Find where the given text appears and provide that cell's center as [x, y] coordinate. 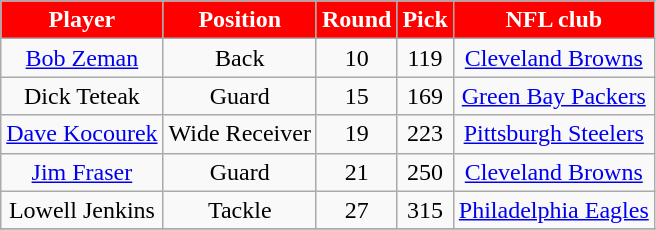
250 [425, 172]
10 [356, 58]
15 [356, 96]
Pick [425, 20]
Bob Zeman [82, 58]
27 [356, 210]
315 [425, 210]
Lowell Jenkins [82, 210]
Tackle [240, 210]
Pittsburgh Steelers [554, 134]
NFL club [554, 20]
223 [425, 134]
169 [425, 96]
Position [240, 20]
Jim Fraser [82, 172]
Dave Kocourek [82, 134]
Green Bay Packers [554, 96]
Dick Teteak [82, 96]
Player [82, 20]
119 [425, 58]
19 [356, 134]
Round [356, 20]
Back [240, 58]
Philadelphia Eagles [554, 210]
21 [356, 172]
Wide Receiver [240, 134]
